Locate the cell with the specified text and output its [x, y] center coordinate. 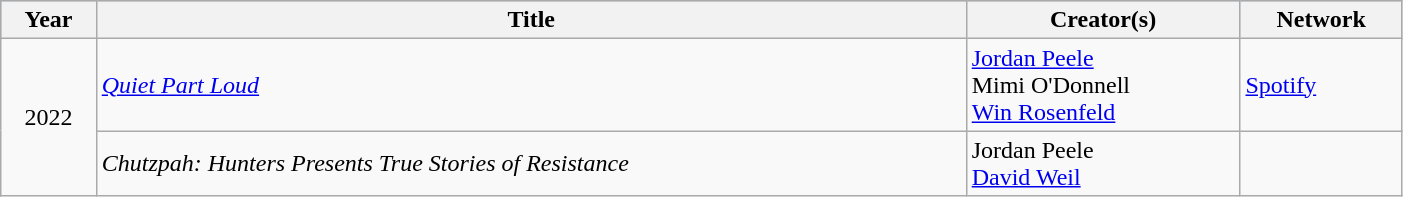
Quiet Part Loud [531, 85]
Year [48, 20]
Title [531, 20]
Jordan PeeleDavid Weil [1103, 164]
Network [1321, 20]
2022 [48, 118]
Creator(s) [1103, 20]
Chutzpah: Hunters Presents True Stories of Resistance [531, 164]
Jordan PeeleMimi O'DonnellWin Rosenfeld [1103, 85]
Spotify [1321, 85]
